For the text-containing cell, return its midpoint in (X, Y) coordinate format. 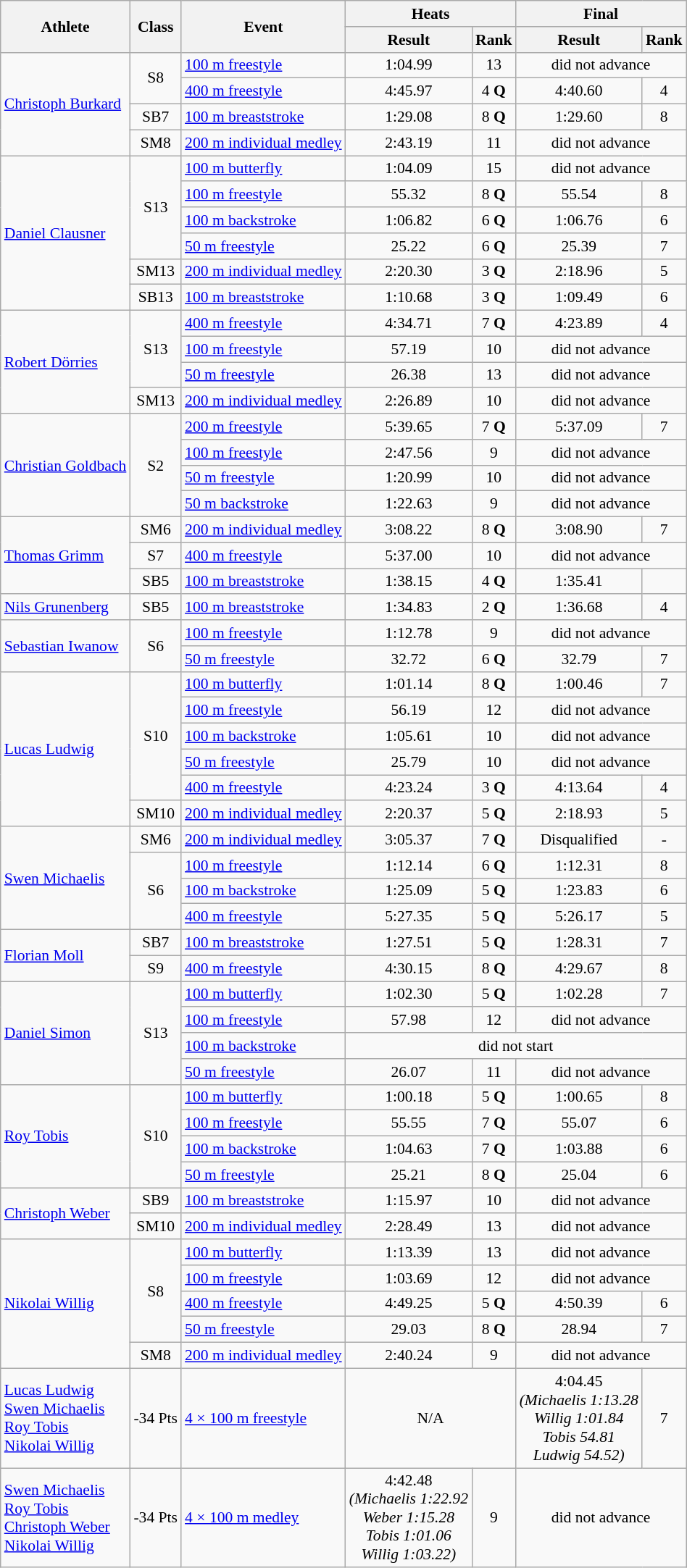
1:06.82 (409, 220)
1:00.46 (579, 684)
1:28.31 (579, 943)
1:25.09 (409, 891)
25.21 (409, 1175)
1:35.41 (579, 582)
Nikolai Willig (65, 1304)
- (664, 839)
4:45.97 (409, 91)
1:12.31 (579, 865)
3:05.37 (409, 839)
Athlete (65, 26)
Daniel Clausner (65, 233)
Roy Tobis (65, 1136)
N/A (430, 1418)
Lucas LudwigSwen MichaelisRoy TobisNikolai Willig (65, 1418)
SB9 (155, 1201)
1:00.65 (579, 1097)
1:12.78 (409, 633)
Florian Moll (65, 956)
did not start (516, 1046)
5:37.09 (579, 427)
1:03.88 (579, 1149)
200 m freestyle (264, 427)
55.54 (579, 195)
Lucas Ludwig (65, 749)
S2 (155, 465)
1:00.18 (409, 1097)
Sebastian Iwanow (65, 646)
1:10.68 (409, 298)
4:49.25 (409, 1304)
4:23.24 (409, 788)
1:27.51 (409, 943)
Swen MichaelisRoy TobisChristoph WeberNikolai Willig (65, 1518)
1:34.83 (409, 608)
1:36.68 (579, 608)
S9 (155, 968)
28.94 (579, 1330)
56.19 (409, 710)
5:39.65 (409, 427)
1:04.09 (409, 169)
2:47.56 (409, 453)
1:29.08 (409, 117)
SB13 (155, 298)
4:30.15 (409, 968)
Thomas Grimm (65, 556)
25.39 (579, 246)
1:23.83 (579, 891)
29.03 (409, 1330)
4:04.45(Michaelis 1:13.28Willig 1:01.84Tobis 54.81Ludwig 54.52) (579, 1418)
1:15.97 (409, 1201)
4:40.60 (579, 91)
1:01.14 (409, 684)
Nils Grunenberg (65, 608)
57.19 (409, 349)
1:02.30 (409, 994)
Christoph Burkard (65, 104)
Heats (430, 14)
55.32 (409, 195)
2:28.49 (409, 1227)
Daniel Simon (65, 1033)
32.72 (409, 659)
4:50.39 (579, 1304)
3:08.22 (409, 530)
5:37.00 (409, 555)
26.07 (409, 1072)
Christoph Weber (65, 1214)
4:13.64 (579, 788)
25.22 (409, 246)
2:20.30 (409, 272)
4:34.71 (409, 324)
1:09.49 (579, 298)
Final (601, 14)
57.98 (409, 1020)
1:05.61 (409, 737)
3:08.90 (579, 530)
2:18.96 (579, 272)
1:38.15 (409, 582)
55.55 (409, 1123)
15 (494, 169)
4 × 100 m medley (264, 1518)
1:04.99 (409, 65)
4:42.48(Michaelis 1:22.92Weber 1:15.28Tobis 1:01.06Willig 1:03.22) (409, 1518)
Event (264, 26)
26.38 (409, 375)
1:12.14 (409, 865)
S7 (155, 555)
Swen Michaelis (65, 878)
1:22.63 (409, 504)
32.79 (579, 659)
5:27.35 (409, 917)
55.07 (579, 1123)
4 × 100 m freestyle (264, 1418)
2:26.89 (409, 401)
2:40.24 (409, 1356)
2 Q (494, 608)
1:03.69 (409, 1278)
4:23.89 (579, 324)
25.04 (579, 1175)
2:20.37 (409, 814)
1:06.76 (579, 220)
50 m backstroke (264, 504)
5:26.17 (579, 917)
1:04.63 (409, 1149)
Disqualified (579, 839)
1:13.39 (409, 1252)
1:20.99 (409, 478)
2:43.19 (409, 143)
Class (155, 26)
2:18.93 (579, 814)
4:29.67 (579, 968)
1:29.60 (579, 117)
Christian Goldbach (65, 465)
Robert Dörries (65, 362)
1:02.28 (579, 994)
25.79 (409, 762)
